Return (X, Y) of the center of cell containing provided text 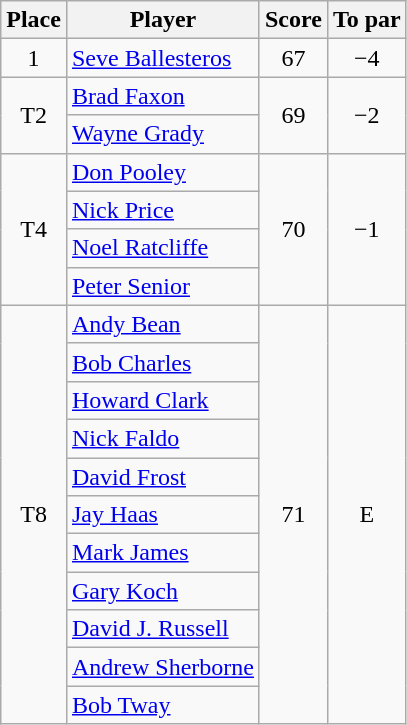
David J. Russell (162, 629)
Peter Senior (162, 286)
Seve Ballesteros (162, 58)
Place (34, 20)
Score (293, 20)
70 (293, 229)
E (366, 514)
Andrew Sherborne (162, 667)
Andy Bean (162, 324)
Nick Price (162, 210)
Nick Faldo (162, 438)
Bob Charles (162, 362)
Bob Tway (162, 705)
−4 (366, 58)
−2 (366, 115)
71 (293, 514)
T8 (34, 514)
67 (293, 58)
T4 (34, 229)
Noel Ratcliffe (162, 248)
T2 (34, 115)
Player (162, 20)
−1 (366, 229)
Wayne Grady (162, 134)
Howard Clark (162, 400)
1 (34, 58)
Jay Haas (162, 515)
David Frost (162, 477)
To par (366, 20)
Gary Koch (162, 591)
69 (293, 115)
Mark James (162, 553)
Don Pooley (162, 172)
Brad Faxon (162, 96)
